Provide the (X, Y) coordinate of the cell's center where the given text is located.  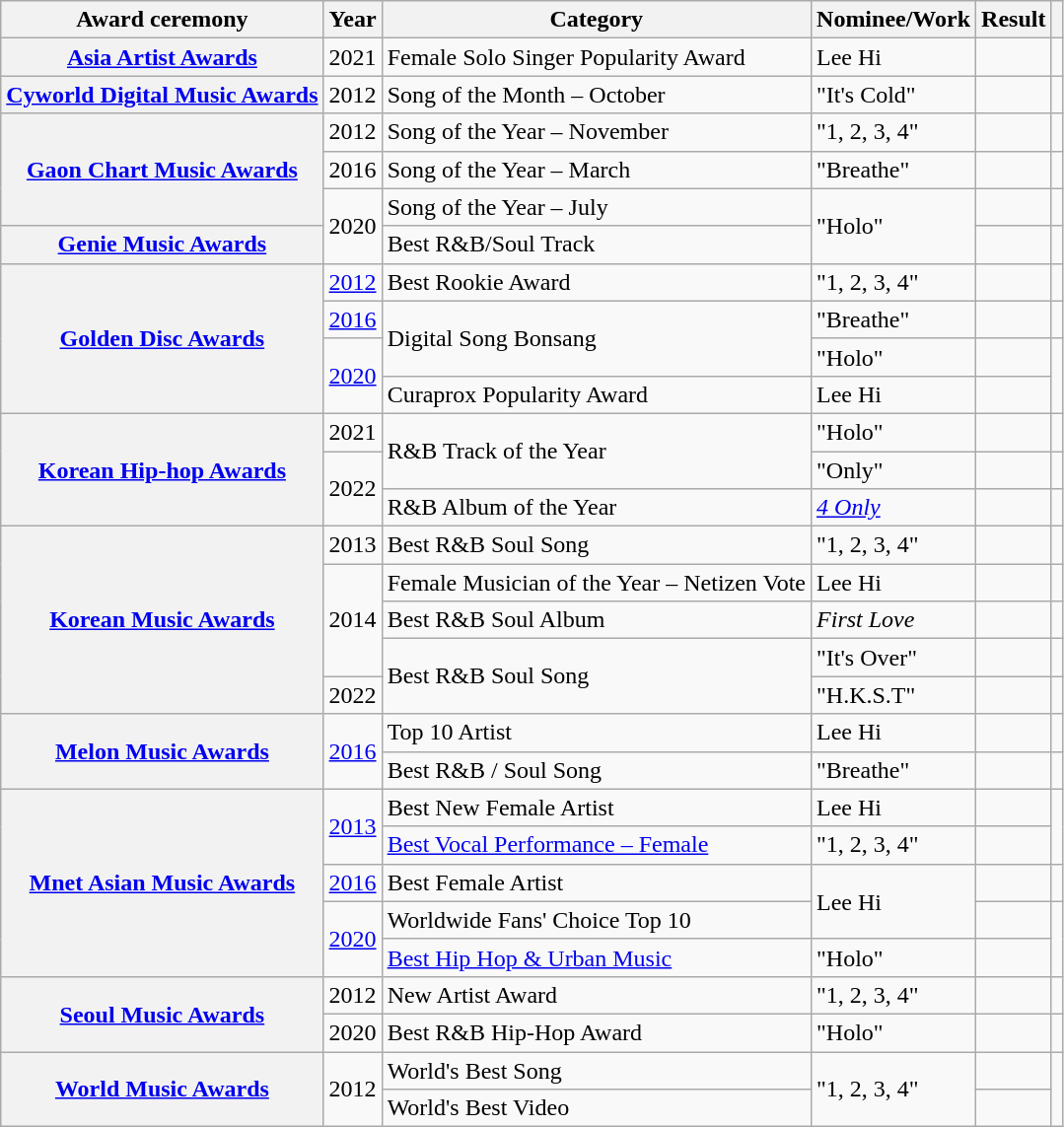
Worldwide Fans' Choice Top 10 (596, 920)
World's Best Song (596, 1070)
Song of the Year – July (596, 207)
4 Only (893, 508)
Nominee/Work (893, 20)
"It's Cold" (893, 95)
Best R&B/Soul Track (596, 245)
Best R&B Hip-Hop Award (596, 1032)
"Only" (893, 470)
Best Vocal Performance – Female (596, 845)
R&B Track of the Year (596, 451)
Best R&B / Soul Song (596, 770)
Asia Artist Awards (162, 57)
Year (353, 20)
Best R&B Soul Album (596, 620)
Best Rookie Award (596, 282)
Mnet Asian Music Awards (162, 882)
Top 10 Artist (596, 733)
Digital Song Bonsang (596, 338)
Best New Female Artist (596, 808)
Female Solo Singer Popularity Award (596, 57)
World's Best Video (596, 1108)
Seoul Music Awards (162, 1014)
Song of the Year – November (596, 132)
New Artist Award (596, 995)
Song of the Year – March (596, 170)
Korean Music Awards (162, 620)
Melon Music Awards (162, 751)
First Love (893, 620)
2014 (353, 620)
R&B Album of the Year (596, 508)
Female Musician of the Year – Netizen Vote (596, 583)
Genie Music Awards (162, 245)
Korean Hip-hop Awards (162, 469)
"H.K.S.T" (893, 695)
Song of the Month – October (596, 95)
Category (596, 20)
Cyworld Digital Music Awards (162, 95)
"It's Over" (893, 658)
Gaon Chart Music Awards (162, 170)
World Music Awards (162, 1089)
Award ceremony (162, 20)
Best Hip Hop & Urban Music (596, 957)
Curaprox Popularity Award (596, 394)
Result (1014, 20)
Best Female Artist (596, 882)
Golden Disc Awards (162, 338)
